Find where the given text appears and provide that cell's center as (X, Y) coordinate. 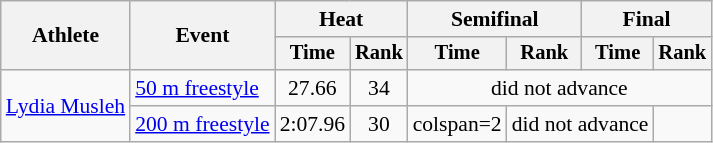
Heat (342, 19)
Athlete (66, 36)
200 m freestyle (202, 124)
Final (646, 19)
50 m freestyle (202, 88)
colspan=2 (458, 124)
Lydia Musleh (66, 106)
Event (202, 36)
34 (379, 88)
Semifinal (495, 19)
2:07.96 (312, 124)
30 (379, 124)
27.66 (312, 88)
